Capture the cell that displays the provided text and extract its [x, y] central coordinate. 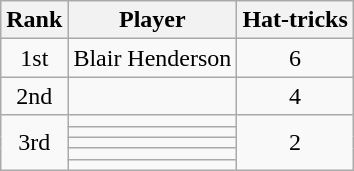
Rank [34, 20]
Blair Henderson [152, 58]
2 [295, 142]
3rd [34, 142]
6 [295, 58]
1st [34, 58]
Hat-tricks [295, 20]
4 [295, 96]
2nd [34, 96]
Player [152, 20]
